Detect which cell encompasses the target text, then output its [x, y] center coordinate. 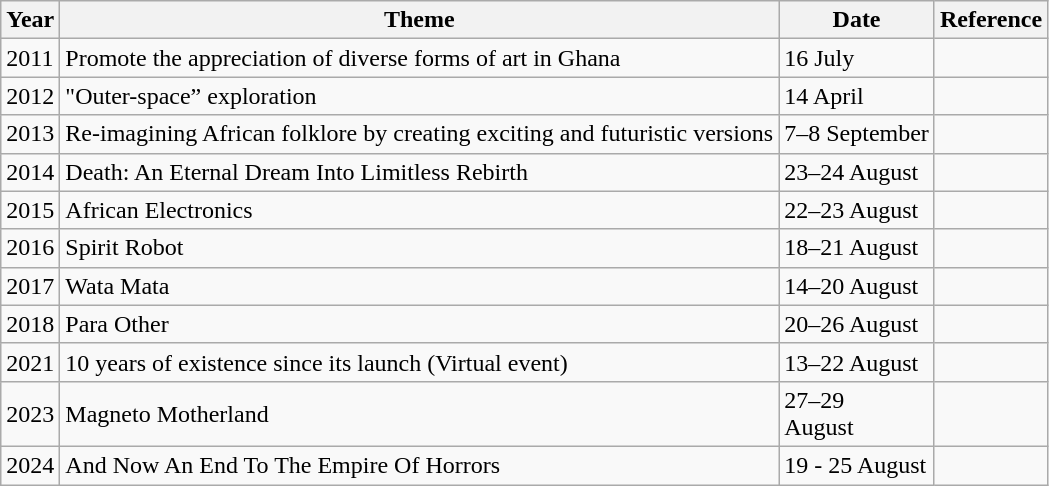
Wata Mata [420, 286]
10 years of existence since its launch (Virtual event) [420, 362]
2017 [30, 286]
Spirit Robot [420, 248]
14 April [857, 96]
Promote the appreciation of diverse forms of art in Ghana [420, 58]
2018 [30, 324]
18–21 August [857, 248]
27–29August [857, 414]
2016 [30, 248]
Death: An Eternal Dream Into Limitless Rebirth [420, 172]
20–26 August [857, 324]
Reference [990, 20]
2015 [30, 210]
19 - 25 August [857, 465]
7–8 September [857, 134]
2014 [30, 172]
16 July [857, 58]
Theme [420, 20]
Date [857, 20]
2024 [30, 465]
Para Other [420, 324]
14–20 August [857, 286]
And Now An End To The Empire Of Horrors [420, 465]
2023 [30, 414]
2021 [30, 362]
Re-imagining African folklore by creating exciting and futuristic versions [420, 134]
22–23 August [857, 210]
2012 [30, 96]
13–22 August [857, 362]
23–24 August [857, 172]
"Outer-space” exploration [420, 96]
2013 [30, 134]
Magneto Motherland [420, 414]
2011 [30, 58]
Year [30, 20]
African Electronics [420, 210]
